Provide the (x, y) coordinate of the cell's center where the given text is located.  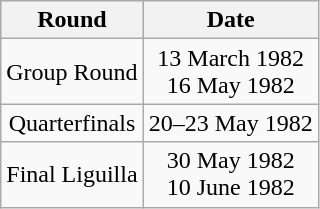
Quarterfinals (72, 123)
30 May 198210 June 1982 (230, 174)
Date (230, 20)
Final Liguilla (72, 174)
13 March 198216 May 1982 (230, 72)
20–23 May 1982 (230, 123)
Round (72, 20)
Group Round (72, 72)
